Output the (X, Y) coordinate of the center of the cell containing the given text.  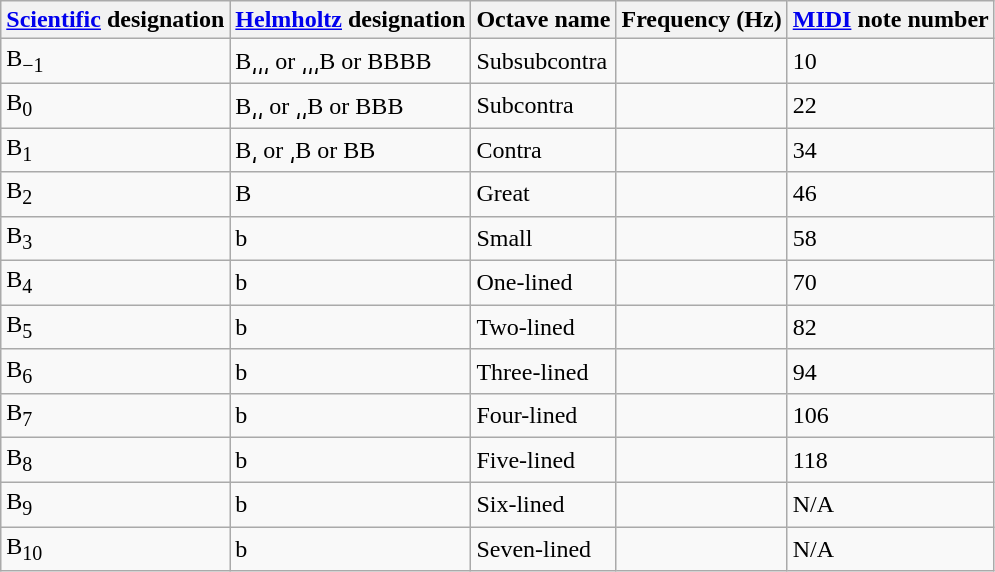
Three-lined (544, 371)
B8 (116, 460)
Small (544, 238)
B−1 (116, 61)
Frequency (Hz) (702, 20)
46 (890, 194)
34 (890, 150)
MIDI note number (890, 20)
B1 (116, 150)
118 (890, 460)
10 (890, 61)
Octave name (544, 20)
B͵͵͵ or ͵͵͵B or BBBB (350, 61)
Two-lined (544, 327)
Subcontra (544, 105)
B6 (116, 371)
106 (890, 416)
Scientific designation (116, 20)
Subsubcontra (544, 61)
B4 (116, 283)
70 (890, 283)
B3 (116, 238)
B5 (116, 327)
B (350, 194)
One-lined (544, 283)
B7 (116, 416)
58 (890, 238)
Helmholtz designation (350, 20)
82 (890, 327)
B͵ or ͵B or BB (350, 150)
B0 (116, 105)
B2 (116, 194)
22 (890, 105)
B9 (116, 504)
B͵͵ or ͵͵B or BBB (350, 105)
94 (890, 371)
Four-lined (544, 416)
Six-lined (544, 504)
Contra (544, 150)
Seven-lined (544, 549)
B10 (116, 549)
Five-lined (544, 460)
Great (544, 194)
